Determine the (X, Y) coordinate at the center of the cell enclosing the given text.  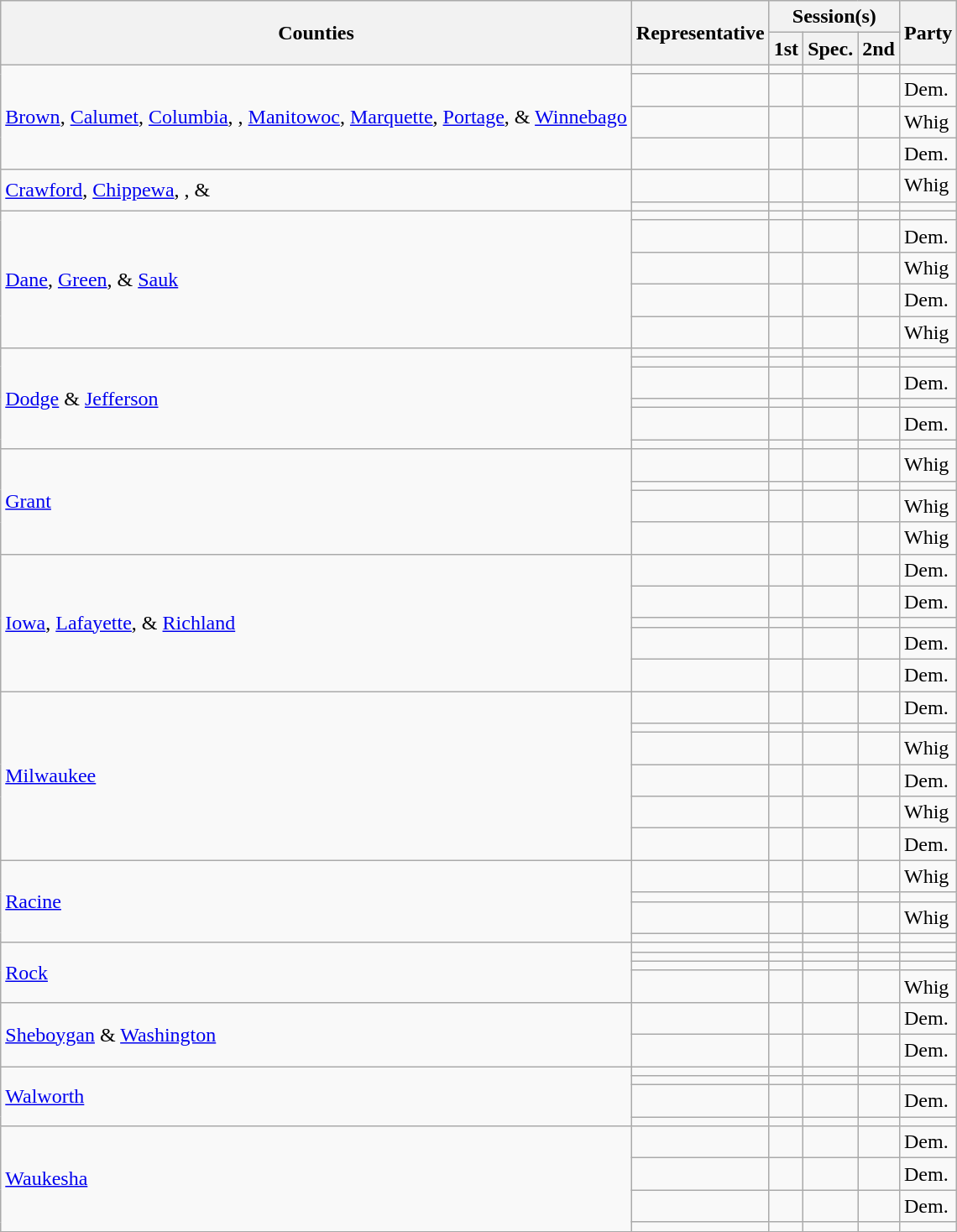
Counties (316, 33)
Session(s) (834, 17)
Party (928, 33)
Waukesha (316, 1178)
Sheboygan & Washington (316, 1034)
Racine (316, 901)
2nd (879, 49)
Dane, Green, & Sauk (316, 279)
Spec. (831, 49)
Brown, Calumet, Columbia, , Manitowoc, Marquette, Portage, & Winnebago (316, 117)
Rock (316, 972)
Walworth (316, 1096)
Grant (316, 502)
Representative (700, 33)
Milwaukee (316, 775)
Iowa, Lafayette, & Richland (316, 623)
Dodge & Jefferson (316, 399)
1st (786, 49)
Crawford, Chippewa, , & (316, 190)
